Search for the cell housing the specified text and yield its (X, Y) center coordinate. 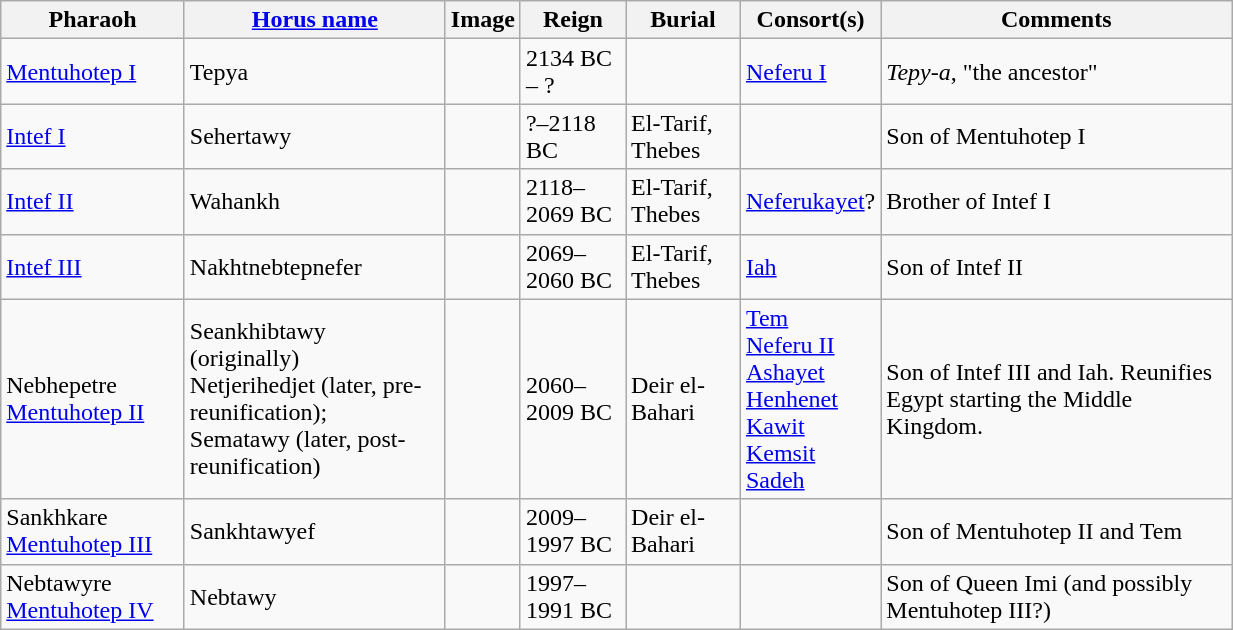
Nebtawyre Mentuhotep IV (93, 596)
Horus name (314, 20)
Nebtawy (314, 596)
Intef II (93, 202)
Nakhtnebtepnefer (314, 266)
Consort(s) (810, 20)
Neferukayet? (810, 202)
Mentuhotep I (93, 72)
Sehertawy (314, 136)
Comments (1056, 20)
Neferu I (810, 72)
Tepy-a, "the ancestor" (1056, 72)
Nebhepetre Mentuhotep II (93, 399)
2134 BC – ? (572, 72)
Sankhtawyef (314, 532)
2009–1997 BC (572, 532)
Sankhkare Mentuhotep III (93, 532)
Son of Queen Imi (and possibly Mentuhotep III?) (1056, 596)
Burial (684, 20)
Son of Mentuhotep II and Tem (1056, 532)
Tem Neferu II Ashayet Henhenet Kawit Kemsit Sadeh (810, 399)
Tepya (314, 72)
Wahankh (314, 202)
2069–2060 BC (572, 266)
Brother of Intef I (1056, 202)
Son of Mentuhotep I (1056, 136)
Iah (810, 266)
Reign (572, 20)
?–2118 BC (572, 136)
1997–1991 BC (572, 596)
2118–2069 BC (572, 202)
Image (482, 20)
Son of Intef III and Iah. Reunifies Egypt starting the Middle Kingdom. (1056, 399)
Intef I (93, 136)
Pharaoh (93, 20)
Son of Intef II (1056, 266)
2060–2009 BC (572, 399)
Seankhibtawy (originally)Netjerihedjet (later, pre-reunification);Sematawy (later, post-reunification) (314, 399)
Intef III (93, 266)
